Capture the cell that displays the provided text and extract its [X, Y] central coordinate. 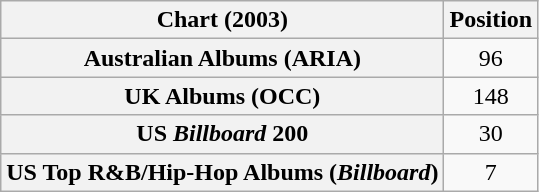
US Top R&B/Hip-Hop Albums (Billboard) [222, 172]
7 [491, 172]
UK Albums (OCC) [222, 96]
96 [491, 58]
30 [491, 134]
Australian Albums (ARIA) [222, 58]
148 [491, 96]
US Billboard 200 [222, 134]
Position [491, 20]
Chart (2003) [222, 20]
